Find where the given text appears and provide that cell's center as (x, y) coordinate. 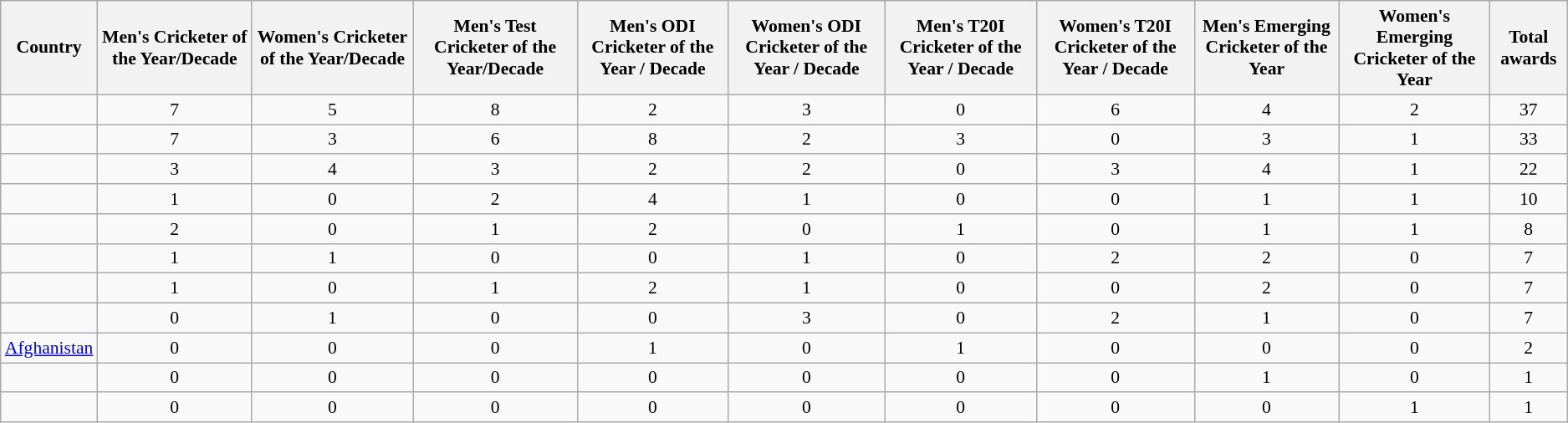
37 (1529, 110)
Total awards (1529, 48)
Afghanistan (49, 348)
Women's T20I Cricketer of the Year / Decade (1116, 48)
Men's Cricketer of the Year/Decade (174, 48)
Men's ODI Cricketer of the Year / Decade (652, 48)
Men's Test Cricketer of the Year/Decade (495, 48)
Men's T20I Cricketer of the Year / Decade (960, 48)
Men's Emerging Cricketer of the Year (1266, 48)
33 (1529, 140)
Women's Cricketer of the Year/Decade (333, 48)
10 (1529, 199)
Women's Emerging Cricketer of the Year (1415, 48)
22 (1529, 170)
5 (333, 110)
Country (49, 48)
Women's ODI Cricketer of the Year / Decade (806, 48)
